Extract the [X, Y] coordinate from the center of the cell holding the provided text.  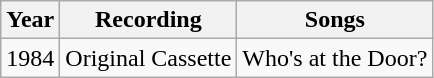
Original Cassette [148, 58]
1984 [30, 58]
Who's at the Door? [335, 58]
Songs [335, 20]
Recording [148, 20]
Year [30, 20]
